Return the (x, y) coordinate for the center point of the cell that contains the specified text.  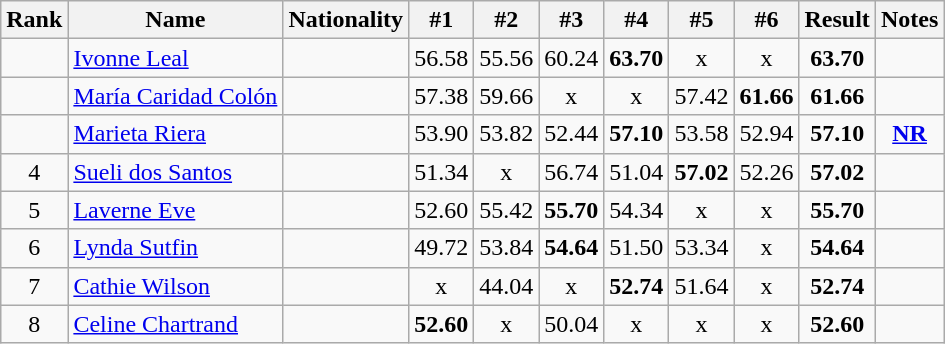
52.44 (572, 134)
Notes (909, 20)
56.74 (572, 172)
57.38 (442, 96)
5 (34, 210)
51.34 (442, 172)
53.82 (506, 134)
Result (837, 20)
NR (909, 134)
51.04 (636, 172)
52.26 (766, 172)
#5 (702, 20)
Nationality (346, 20)
53.84 (506, 248)
6 (34, 248)
51.64 (702, 286)
Name (176, 20)
55.56 (506, 58)
56.58 (442, 58)
Laverne Eve (176, 210)
49.72 (442, 248)
59.66 (506, 96)
54.34 (636, 210)
Marieta Riera (176, 134)
#1 (442, 20)
55.42 (506, 210)
#4 (636, 20)
Lynda Sutfin (176, 248)
#2 (506, 20)
Rank (34, 20)
51.50 (636, 248)
Cathie Wilson (176, 286)
María Caridad Colón (176, 96)
53.90 (442, 134)
Ivonne Leal (176, 58)
57.42 (702, 96)
53.58 (702, 134)
Celine Chartrand (176, 324)
60.24 (572, 58)
7 (34, 286)
Sueli dos Santos (176, 172)
50.04 (572, 324)
4 (34, 172)
8 (34, 324)
#6 (766, 20)
52.94 (766, 134)
53.34 (702, 248)
44.04 (506, 286)
#3 (572, 20)
